From the cell containing the given text, extract its center point as (X, Y) coordinate. 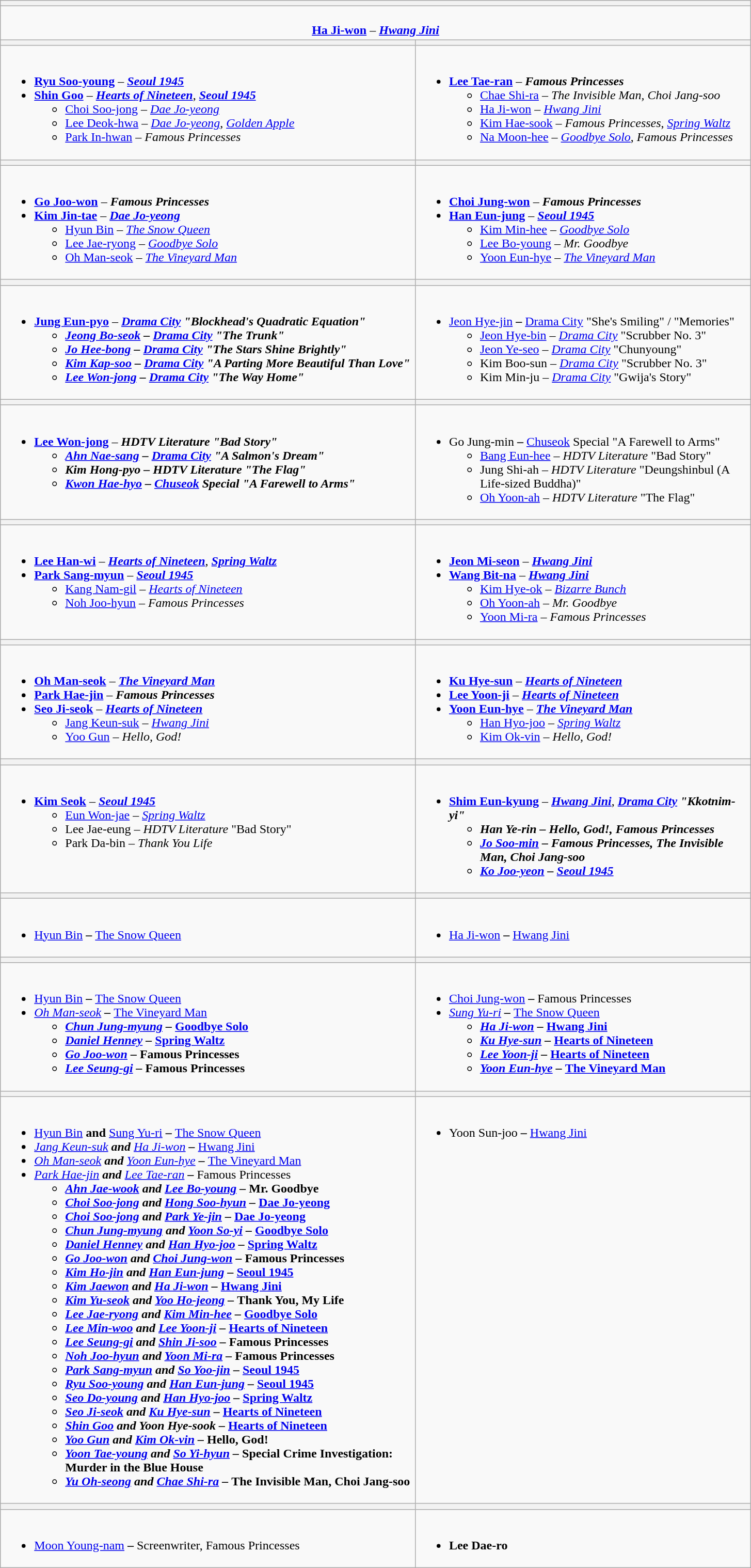
Moon Young-nam – Screenwriter, Famous Princesses (208, 1538)
Lee Dae-ro (583, 1538)
Oh Man-seok – The Vineyard ManPark Hae-jin – Famous PrincessesSeo Ji-seok – Hearts of NineteenJang Keun-suk – Hwang JiniYoo Gun – Hello, God! (208, 702)
Ku Hye-sun – Hearts of NineteenLee Yoon-ji – Hearts of NineteenYoon Eun-hye – The Vineyard ManHan Hyo-joo – Spring WaltzKim Ok-vin – Hello, God! (583, 702)
Lee Han-wi – Hearts of Nineteen, Spring WaltzPark Sang-myun – Seoul 1945Kang Nam-gil – Hearts of NineteenNoh Joo-hyun – Famous Princesses (208, 582)
Jeon Mi-seon – Hwang JiniWang Bit-na – Hwang JiniKim Hye-ok – Bizarre BunchOh Yoon-ah – Mr. GoodbyeYoon Mi-ra – Famous Princesses (583, 582)
Yoon Sun-joo – Hwang Jini (583, 1300)
Kim Seok – Seoul 1945Eun Won-jae – Spring WaltzLee Jae-eung – HDTV Literature "Bad Story"Park Da-bin – Thank You Life (208, 829)
Choi Jung-won – Famous PrincessesHan Eun-jung – Seoul 1945Kim Min-hee – Goodbye SoloLee Bo-young – Mr. GoodbyeYoon Eun-hye – The Vineyard Man (583, 222)
Hyun Bin – The Snow Queen (208, 928)
Go Joo-won – Famous PrincessesKim Jin-tae – Dae Jo-yeongHyun Bin – The Snow QueenLee Jae-ryong – Goodbye SoloOh Man-seok – The Vineyard Man (208, 222)
